Find where the given text appears and provide that cell's center as (x, y) coordinate. 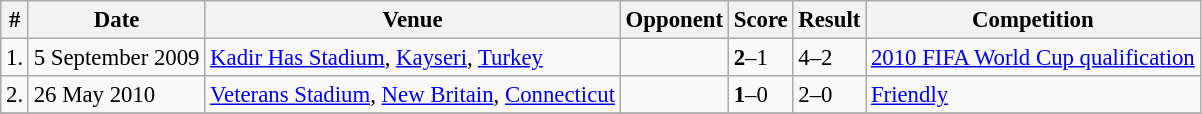
# (15, 20)
Venue (413, 20)
4–2 (830, 58)
2. (15, 95)
Competition (1033, 20)
26 May 2010 (116, 95)
5 September 2009 (116, 58)
2010 FIFA World Cup qualification (1033, 58)
Veterans Stadium, New Britain, Connecticut (413, 95)
1. (15, 58)
2–1 (760, 58)
Score (760, 20)
Result (830, 20)
2–0 (830, 95)
Date (116, 20)
Opponent (674, 20)
Kadir Has Stadium, Kayseri, Turkey (413, 58)
1–0 (760, 95)
Friendly (1033, 95)
